Capture the cell that displays the provided text and extract its (x, y) central coordinate. 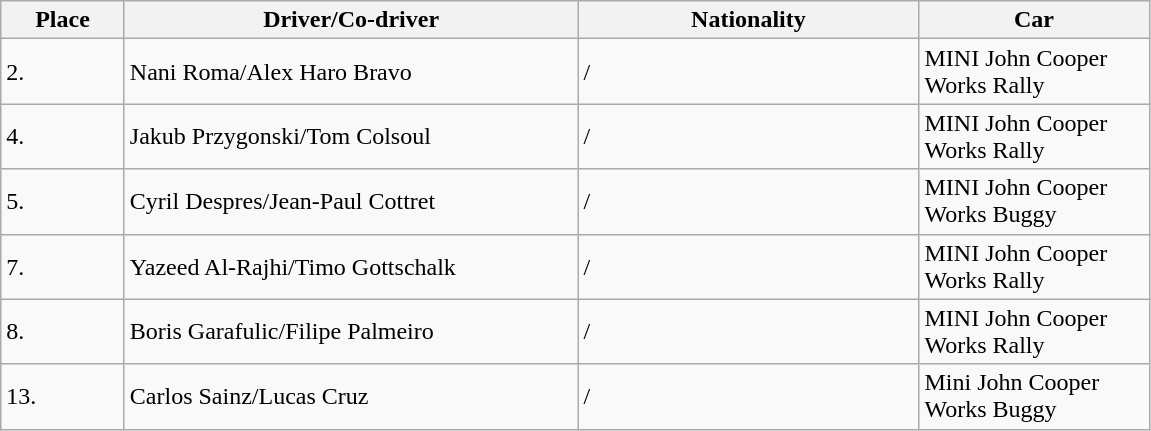
Driver/Co-driver (351, 20)
Yazeed Al-Rajhi/Timo Gottschalk (351, 266)
2. (63, 72)
Jakub Przygonski/Tom Colsoul (351, 136)
Boris Garafulic/Filipe Palmeiro (351, 332)
Place (63, 20)
Car (1034, 20)
13. (63, 396)
Nationality (748, 20)
Carlos Sainz/Lucas Cruz (351, 396)
4. (63, 136)
Mini John Cooper Works Buggy (1034, 396)
7. (63, 266)
Nani Roma/Alex Haro Bravo (351, 72)
5. (63, 202)
8. (63, 332)
MINI John Cooper Works Buggy (1034, 202)
Cyril Despres/Jean-Paul Cottret (351, 202)
